Determine the (X, Y) coordinate at the center of the cell enclosing the given text.  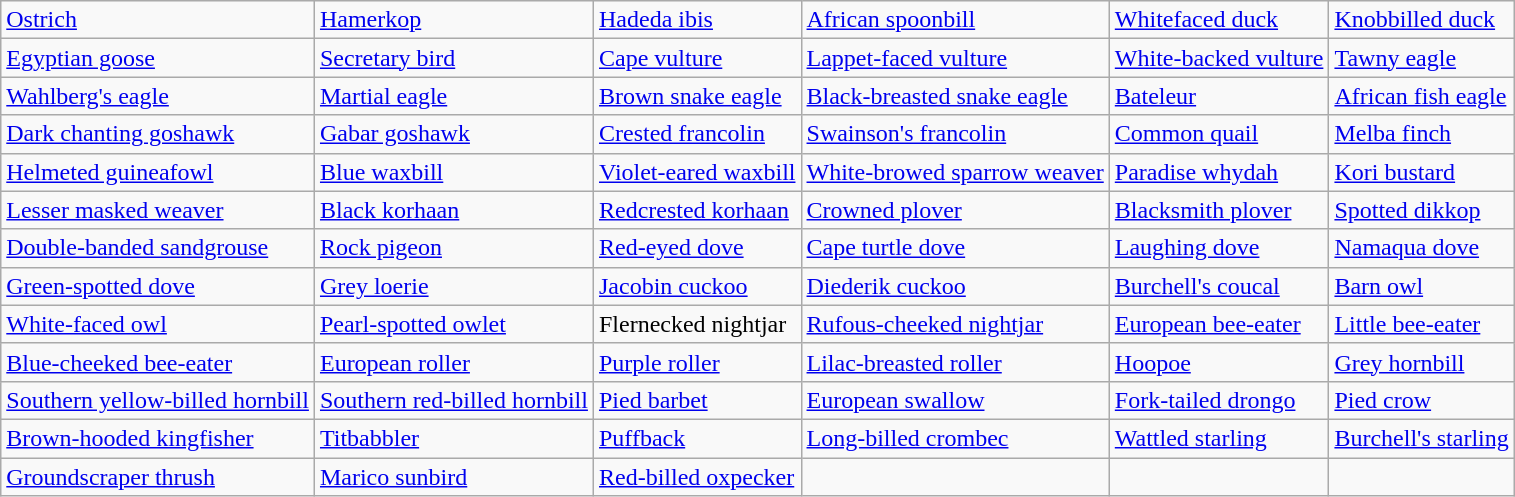
Ostrich (158, 20)
Helmeted guineafowl (158, 172)
Laughing dove (1219, 248)
Rock pigeon (454, 248)
White-browed sparrow weaver (955, 172)
Cape vulture (697, 58)
Blue-cheeked bee-eater (158, 362)
Dark chanting goshawk (158, 134)
European roller (454, 362)
Green-spotted dove (158, 286)
Wattled starling (1219, 438)
Little bee-eater (1422, 324)
Barn owl (1422, 286)
Titbabbler (454, 438)
Southern red-billed hornbill (454, 400)
Hoopoe (1219, 362)
African spoonbill (955, 20)
European swallow (955, 400)
Paradise whydah (1219, 172)
Jacobin cuckoo (697, 286)
European bee-eater (1219, 324)
Pied barbet (697, 400)
Bateleur (1219, 96)
Groundscraper thrush (158, 477)
Purple roller (697, 362)
Black korhaan (454, 210)
Pied crow (1422, 400)
Whitefaced duck (1219, 20)
Brown-hooded kingfisher (158, 438)
Flernecked nightjar (697, 324)
Grey hornbill (1422, 362)
Burchell's starling (1422, 438)
Diederik cuckoo (955, 286)
Egyptian goose (158, 58)
Martial eagle (454, 96)
Red-eyed dove (697, 248)
Kori bustard (1422, 172)
Violet-eared waxbill (697, 172)
Wahlberg's eagle (158, 96)
African fish eagle (1422, 96)
White-backed vulture (1219, 58)
Hadeda ibis (697, 20)
Long-billed crombec (955, 438)
Fork-tailed drongo (1219, 400)
Burchell's coucal (1219, 286)
Blue waxbill (454, 172)
Common quail (1219, 134)
Redcrested korhaan (697, 210)
Southern yellow-billed hornbill (158, 400)
Marico sunbird (454, 477)
Puffback (697, 438)
Blacksmith plover (1219, 210)
Namaqua dove (1422, 248)
Lappet-faced vulture (955, 58)
Spotted dikkop (1422, 210)
White-faced owl (158, 324)
Rufous-cheeked nightjar (955, 324)
Crowned plover (955, 210)
Lilac-breasted roller (955, 362)
Double-banded sandgrouse (158, 248)
Pearl-spotted owlet (454, 324)
Hamerkop (454, 20)
Crested francolin (697, 134)
Swainson's francolin (955, 134)
Red-billed oxpecker (697, 477)
Black-breasted snake eagle (955, 96)
Cape turtle dove (955, 248)
Gabar goshawk (454, 134)
Melba finch (1422, 134)
Knobbilled duck (1422, 20)
Lesser masked weaver (158, 210)
Grey loerie (454, 286)
Brown snake eagle (697, 96)
Secretary bird (454, 58)
Tawny eagle (1422, 58)
